Return the [X, Y] coordinate for the center point of the cell that contains the specified text.  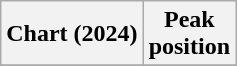
Chart (2024) [72, 34]
Peakposition [189, 34]
